Scan for the cell matching the given text and deliver its [X, Y] coordinate at center. 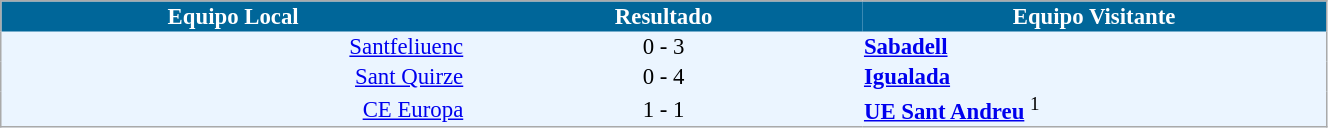
Equipo Visitante [1094, 16]
Sabadell [1094, 47]
Resultado [664, 16]
Equipo Local [233, 16]
0 - 3 [664, 47]
Igualada [1094, 77]
Sant Quirze [233, 77]
UE Sant Andreu 1 [1094, 110]
CE Europa [233, 110]
0 - 4 [664, 77]
Santfeliuenc [233, 47]
1 - 1 [664, 110]
